Pinpoint the cell where the given text exists, returning its (x, y) midpoint coordinate. 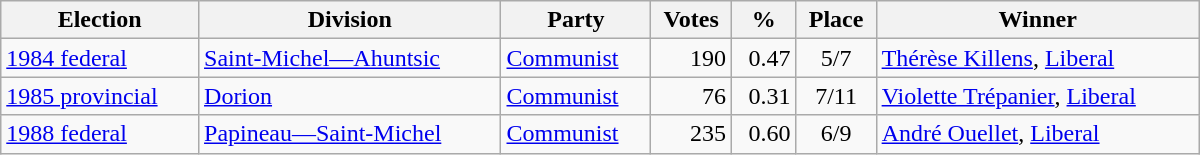
Saint-Michel—Ahuntsic (350, 58)
0.60 (764, 134)
1984 federal (100, 58)
Votes (692, 20)
235 (692, 134)
0.31 (764, 96)
Division (350, 20)
Election (100, 20)
Violette Trépanier, Liberal (1038, 96)
5/7 (836, 58)
190 (692, 58)
Party (576, 20)
76 (692, 96)
0.47 (764, 58)
Place (836, 20)
% (764, 20)
Dorion (350, 96)
1988 federal (100, 134)
Thérèse Killens, Liberal (1038, 58)
7/11 (836, 96)
Winner (1038, 20)
Papineau—Saint-Michel (350, 134)
1985 provincial (100, 96)
André Ouellet, Liberal (1038, 134)
6/9 (836, 134)
